Extract the [X, Y] coordinate from the center of the cell holding the provided text.  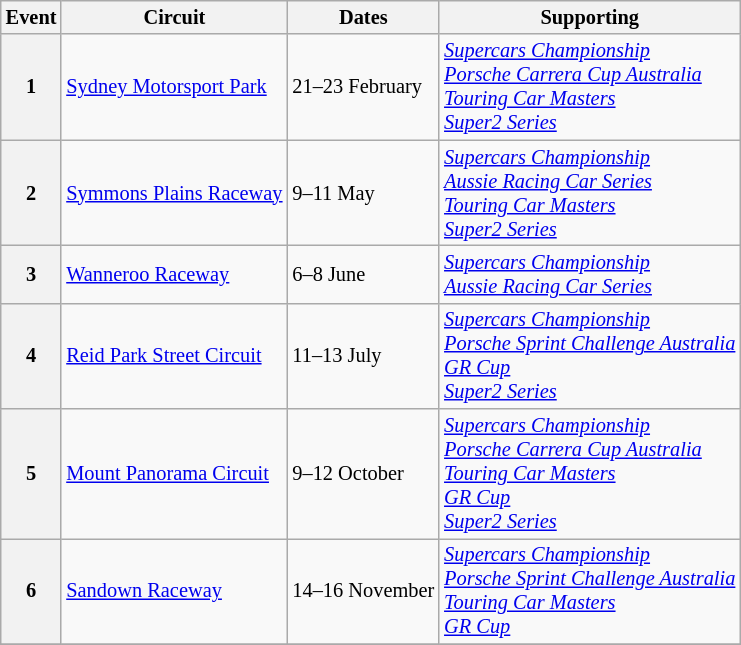
4 [32, 356]
3 [32, 274]
Symmons Plains Raceway [174, 193]
21–23 February [363, 87]
Supercars ChampionshipPorsche Carrera Cup AustraliaTouring Car MastersSuper2 Series [590, 87]
Supercars ChampionshipPorsche Sprint Challenge AustraliaGR CupSuper2 Series [590, 356]
Sydney Motorsport Park [174, 87]
Supercars ChampionshipAussie Racing Car SeriesTouring Car MastersSuper2 Series [590, 193]
1 [32, 87]
9–11 May [363, 193]
6 [32, 591]
2 [32, 193]
Dates [363, 17]
Supercars ChampionshipPorsche Sprint Challenge AustraliaTouring Car MastersGR Cup [590, 591]
Circuit [174, 17]
Supercars ChampionshipAussie Racing Car Series [590, 274]
5 [32, 474]
14–16 November [363, 591]
11–13 July [363, 356]
Sandown Raceway [174, 591]
9–12 October [363, 474]
6–8 June [363, 274]
Event [32, 17]
Mount Panorama Circuit [174, 474]
Supercars ChampionshipPorsche Carrera Cup AustraliaTouring Car MastersGR CupSuper2 Series [590, 474]
Reid Park Street Circuit [174, 356]
Supporting [590, 17]
Wanneroo Raceway [174, 274]
